Capture the cell that displays the provided text and extract its (x, y) central coordinate. 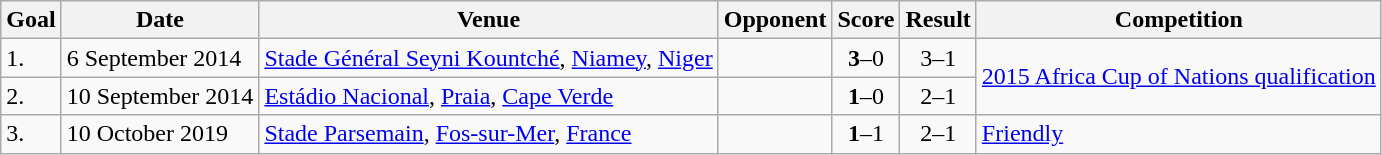
Friendly (1178, 134)
1–0 (866, 96)
6 September 2014 (160, 58)
Opponent (775, 20)
Estádio Nacional, Praia, Cape Verde (488, 96)
10 October 2019 (160, 134)
1–1 (866, 134)
3–1 (938, 58)
Stade Général Seyni Kountché, Niamey, Niger (488, 58)
10 September 2014 (160, 96)
Score (866, 20)
1. (31, 58)
2. (31, 96)
Venue (488, 20)
3. (31, 134)
Goal (31, 20)
Stade Parsemain, Fos-sur-Mer, France (488, 134)
Date (160, 20)
2015 Africa Cup of Nations qualification (1178, 77)
Result (938, 20)
3–0 (866, 58)
Competition (1178, 20)
